Locate the cell with the specified text and output its (X, Y) center coordinate. 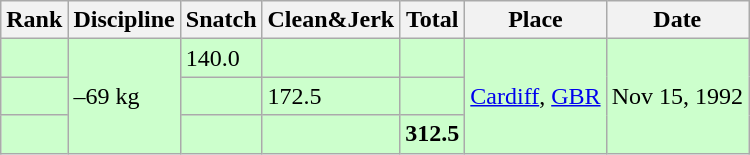
–69 kg (124, 96)
Nov 15, 1992 (677, 96)
140.0 (221, 58)
Place (536, 20)
Snatch (221, 20)
Clean&Jerk (331, 20)
Date (677, 20)
Rank (34, 20)
Discipline (124, 20)
Total (432, 20)
172.5 (331, 96)
312.5 (432, 134)
Cardiff, GBR (536, 96)
